Extract the [X, Y] coordinate from the center of the cell holding the provided text.  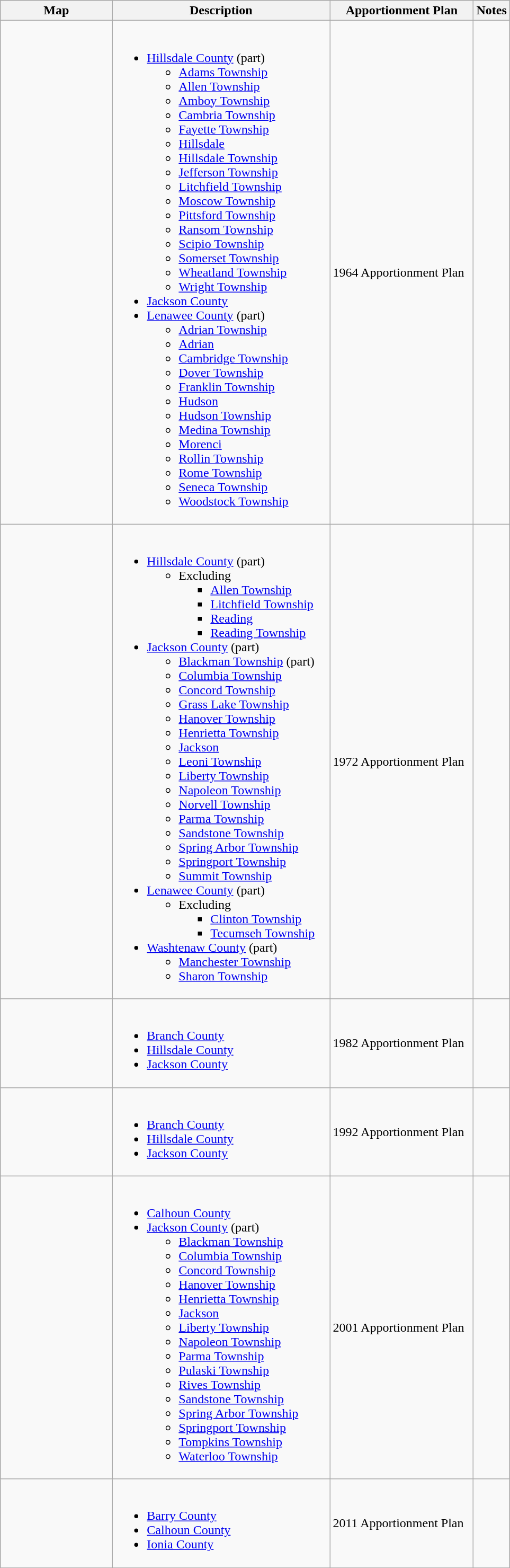
2011 Apportionment Plan [401, 1523]
1964 Apportionment Plan [401, 272]
1992 Apportionment Plan [401, 1132]
1972 Apportionment Plan [401, 761]
2001 Apportionment Plan [401, 1327]
1982 Apportionment Plan [401, 1043]
Notes [491, 11]
Map [56, 11]
Description [221, 11]
Barry CountyCalhoun CountyIonia County [221, 1523]
Apportionment Plan [401, 11]
